From the cell containing the given text, extract its center point as [x, y] coordinate. 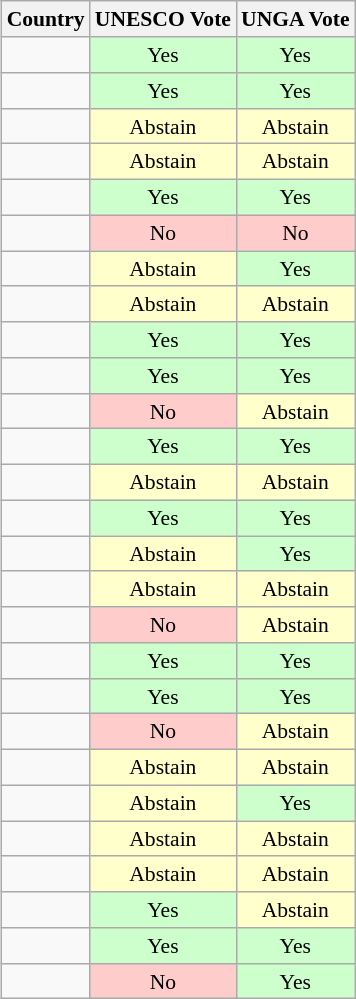
UNESCO Vote [163, 19]
Country [46, 19]
UNGA Vote [296, 19]
